Capture the cell that displays the provided text and extract its (X, Y) central coordinate. 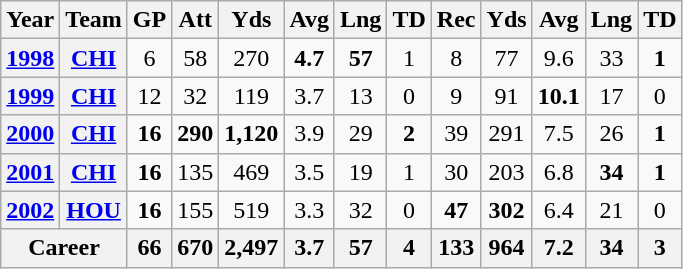
2001 (30, 172)
66 (149, 248)
291 (506, 134)
Rec (456, 20)
HOU (94, 210)
47 (456, 210)
290 (196, 134)
9.6 (558, 58)
10.1 (558, 96)
519 (252, 210)
3.9 (310, 134)
26 (611, 134)
4 (409, 248)
13 (360, 96)
3.5 (310, 172)
3.3 (310, 210)
3 (660, 248)
39 (456, 134)
469 (252, 172)
2,497 (252, 248)
21 (611, 210)
GP (149, 20)
119 (252, 96)
77 (506, 58)
2000 (30, 134)
302 (506, 210)
133 (456, 248)
Att (196, 20)
270 (252, 58)
2002 (30, 210)
33 (611, 58)
17 (611, 96)
8 (456, 58)
6.4 (558, 210)
Team (94, 20)
91 (506, 96)
7.2 (558, 248)
12 (149, 96)
Career (64, 248)
Year (30, 20)
9 (456, 96)
6.8 (558, 172)
203 (506, 172)
6 (149, 58)
2 (409, 134)
964 (506, 248)
29 (360, 134)
19 (360, 172)
1999 (30, 96)
155 (196, 210)
58 (196, 58)
1998 (30, 58)
4.7 (310, 58)
30 (456, 172)
1,120 (252, 134)
670 (196, 248)
7.5 (558, 134)
135 (196, 172)
